Capture the cell that displays the provided text and extract its [x, y] central coordinate. 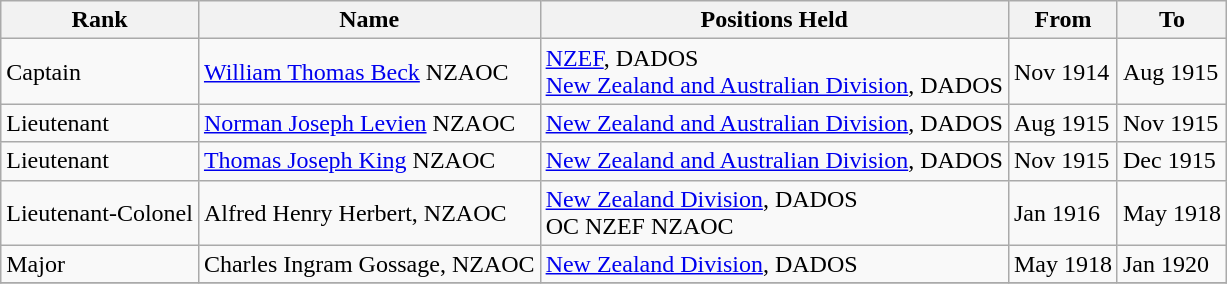
New Zealand Division, DADOS [774, 264]
Alfred Henry Herbert, NZAOC [369, 212]
Jan 1920 [1172, 264]
From [1062, 20]
Norman Joseph Levien NZAOC [369, 123]
To [1172, 20]
Charles Ingram Gossage, NZAOC [369, 264]
New Zealand Division, DADOSOC NZEF NZAOC [774, 212]
Positions Held [774, 20]
Lieutenant-Colonel [100, 212]
Captain [100, 72]
Jan 1916 [1062, 212]
William Thomas Beck NZAOC [369, 72]
Nov 1914 [1062, 72]
NZEF, DADOSNew Zealand and Australian Division, DADOS [774, 72]
Major [100, 264]
Rank [100, 20]
Thomas Joseph King NZAOC [369, 161]
Name [369, 20]
Dec 1915 [1172, 161]
